Capture the cell that displays the provided text and extract its (x, y) central coordinate. 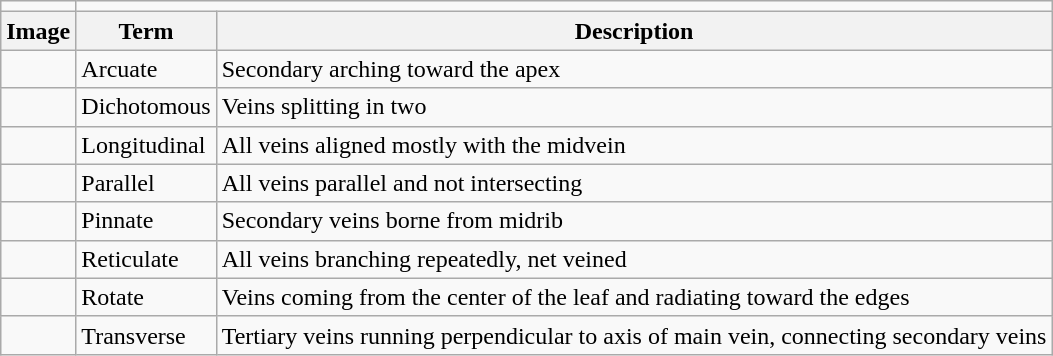
Reticulate (146, 259)
Secondary veins borne from midrib (634, 221)
Description (634, 31)
All veins parallel and not intersecting (634, 183)
All veins branching repeatedly, net veined (634, 259)
Tertiary veins running perpendicular to axis of main vein, connecting secondary veins (634, 335)
Image (38, 31)
Arcuate (146, 69)
Longitudinal (146, 145)
Term (146, 31)
Veins splitting in two (634, 107)
Transverse (146, 335)
Veins coming from the center of the leaf and radiating toward the edges (634, 297)
Rotate (146, 297)
Dichotomous (146, 107)
All veins aligned mostly with the midvein (634, 145)
Secondary arching toward the apex (634, 69)
Pinnate (146, 221)
Parallel (146, 183)
